Provide the [X, Y] coordinate of the cell's center where the given text is located.  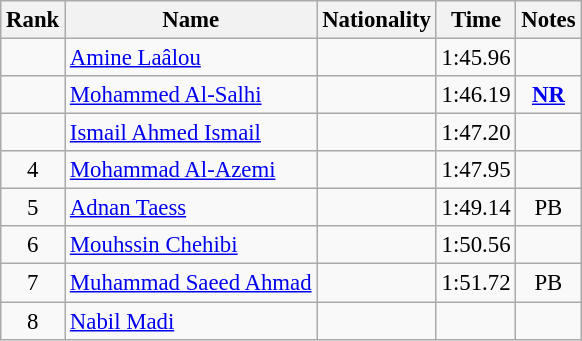
NR [548, 95]
Time [476, 20]
Nabil Madi [191, 321]
5 [33, 208]
1:49.14 [476, 208]
1:46.19 [476, 95]
Nationality [376, 20]
4 [33, 170]
Mouhssin Chehibi [191, 245]
Rank [33, 20]
Name [191, 20]
1:45.96 [476, 58]
8 [33, 321]
1:47.95 [476, 170]
Ismail Ahmed Ismail [191, 133]
Amine Laâlou [191, 58]
7 [33, 283]
6 [33, 245]
1:47.20 [476, 133]
Muhammad Saeed Ahmad [191, 283]
1:51.72 [476, 283]
Mohammed Al-Salhi [191, 95]
Mohammad Al-Azemi [191, 170]
1:50.56 [476, 245]
Notes [548, 20]
Adnan Taess [191, 208]
